Determine the (X, Y) coordinate at the center of the cell enclosing the given text.  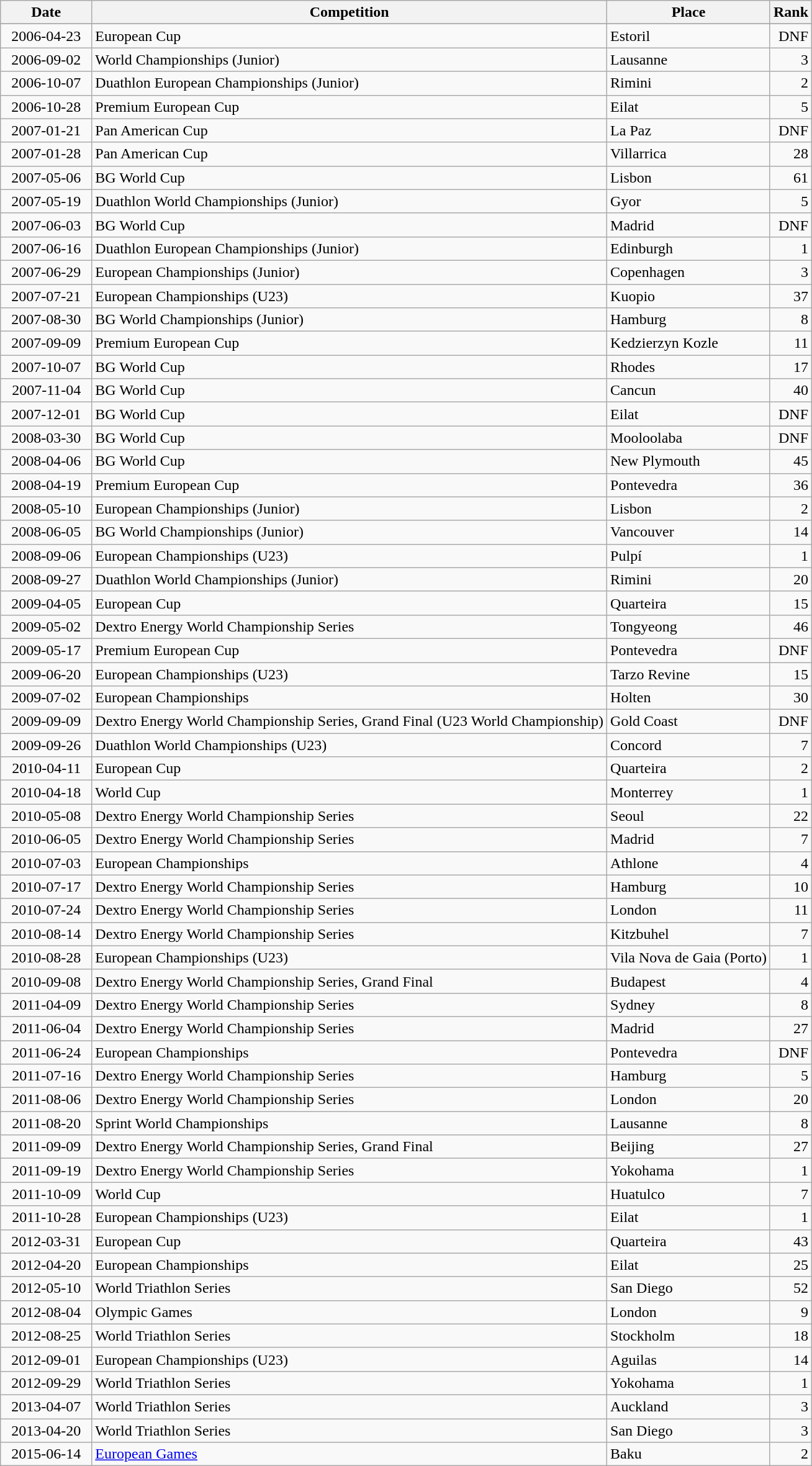
Cancun (689, 391)
2011-10-28 (46, 1218)
2008-04-19 (46, 485)
40 (791, 391)
2012-08-04 (46, 1312)
Sydney (689, 1005)
22 (791, 816)
2007-05-06 (46, 178)
2011-09-19 (46, 1170)
2011-08-06 (46, 1100)
2010-08-14 (46, 934)
Rhodes (689, 367)
2010-05-08 (46, 816)
2007-01-28 (46, 154)
52 (791, 1288)
10 (791, 887)
Kuopio (689, 296)
2010-08-28 (46, 957)
2012-04-20 (46, 1265)
2012-03-31 (46, 1241)
2007-09-09 (46, 343)
2008-09-06 (46, 556)
Holten (689, 698)
2007-11-04 (46, 391)
37 (791, 296)
Mooloolaba (689, 438)
2010-06-05 (46, 839)
2010-07-24 (46, 910)
2006-10-28 (46, 107)
2010-07-03 (46, 863)
2008-04-06 (46, 461)
Huatulco (689, 1194)
Gold Coast (689, 722)
25 (791, 1265)
2007-10-07 (46, 367)
Kedzierzyn Kozle (689, 343)
Concord (689, 745)
2010-04-11 (46, 769)
2010-04-18 (46, 792)
2008-05-10 (46, 509)
2015-06-14 (46, 1454)
36 (791, 485)
2006-10-07 (46, 83)
Tongyeong (689, 627)
Edinburgh (689, 248)
Beijing (689, 1147)
New Plymouth (689, 461)
European Games (350, 1454)
2010-09-08 (46, 981)
2010-07-17 (46, 887)
2012-09-29 (46, 1383)
30 (791, 698)
Aguilas (689, 1359)
2006-09-02 (46, 60)
2012-09-01 (46, 1359)
Dextro Energy World Championship Series, Grand Final (U23 World Championship) (350, 722)
28 (791, 154)
18 (791, 1336)
45 (791, 461)
Seoul (689, 816)
Stockholm (689, 1336)
2012-08-25 (46, 1336)
17 (791, 367)
2009-09-26 (46, 745)
46 (791, 627)
2011-08-20 (46, 1123)
2007-08-30 (46, 320)
Pulpí (689, 556)
2011-04-09 (46, 1005)
2011-07-16 (46, 1076)
2007-05-19 (46, 201)
2007-06-29 (46, 272)
2007-06-03 (46, 225)
2011-06-04 (46, 1028)
2011-06-24 (46, 1052)
2011-10-09 (46, 1194)
2009-06-20 (46, 674)
2007-01-21 (46, 130)
Gyor (689, 201)
2009-07-02 (46, 698)
Olympic Games (350, 1312)
Competition (350, 12)
2009-09-09 (46, 722)
2013-04-20 (46, 1430)
2008-09-27 (46, 579)
43 (791, 1241)
61 (791, 178)
9 (791, 1312)
Vila Nova de Gaia (Porto) (689, 957)
Date (46, 12)
Athlone (689, 863)
Estoril (689, 36)
2007-06-16 (46, 248)
2011-09-09 (46, 1147)
Tarzo Revine (689, 674)
2007-07-21 (46, 296)
2009-05-17 (46, 650)
2008-06-05 (46, 532)
Duathlon World Championships (U23) (350, 745)
2008-03-30 (46, 438)
Villarrica (689, 154)
Budapest (689, 981)
Copenhagen (689, 272)
Baku (689, 1454)
Monterrey (689, 792)
2013-04-07 (46, 1406)
Place (689, 12)
World Championships (Junior) (350, 60)
2012-05-10 (46, 1288)
Kitzbuhel (689, 934)
Auckland (689, 1406)
2006-04-23 (46, 36)
2009-04-05 (46, 603)
Sprint World Championships (350, 1123)
Rank (791, 12)
Vancouver (689, 532)
La Paz (689, 130)
2009-05-02 (46, 627)
2007-12-01 (46, 414)
